Return the [X, Y] coordinate for the center point of the cell that contains the specified text.  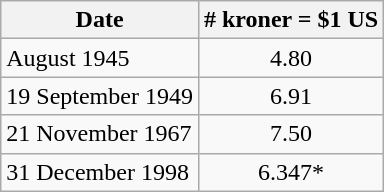
7.50 [290, 134]
31 December 1998 [100, 172]
6.347* [290, 172]
21 November 1967 [100, 134]
6.91 [290, 96]
4.80 [290, 58]
19 September 1949 [100, 96]
Date [100, 20]
# kroner = $1 US [290, 20]
August 1945 [100, 58]
